Scan for the cell matching the given text and deliver its [x, y] coordinate at center. 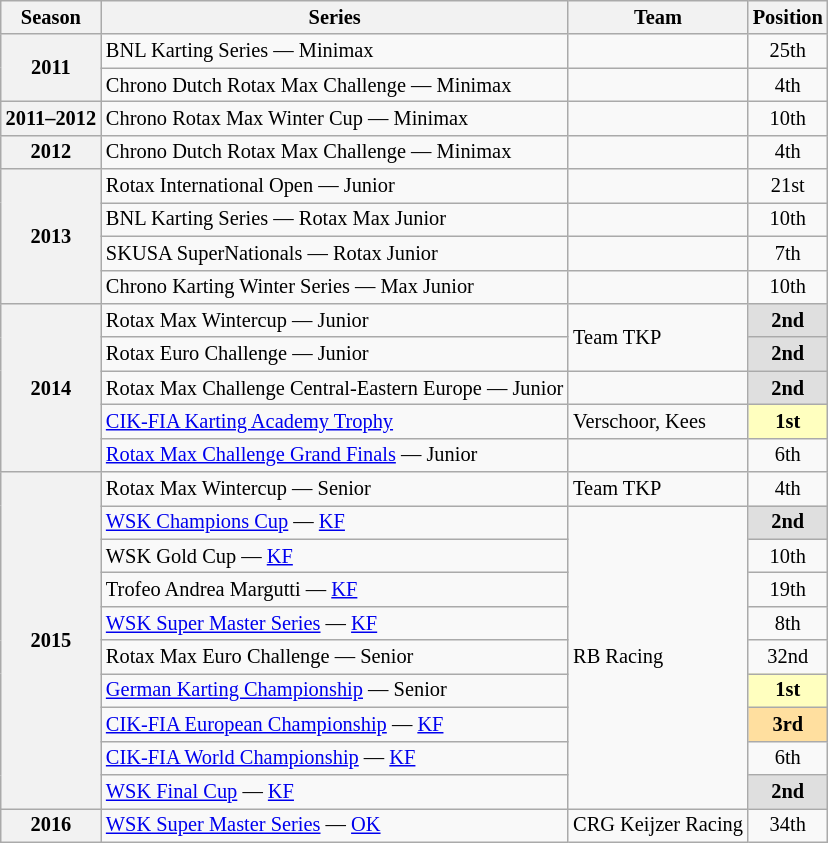
CIK-FIA European Championship — KF [334, 724]
3rd [788, 724]
32nd [788, 657]
BNL Karting Series — Minimax [334, 51]
CRG Keijzer Racing [658, 825]
SKUSA SuperNationals — Rotax Junior [334, 253]
2013 [51, 236]
Chrono Rotax Max Winter Cup — Minimax [334, 118]
7th [788, 253]
Rotax Euro Challenge — Junior [334, 354]
Verschoor, Kees [658, 421]
19th [788, 589]
8th [788, 623]
Rotax Max Euro Challenge — Senior [334, 657]
WSK Final Cup — KF [334, 791]
Chrono Karting Winter Series — Max Junior [334, 287]
Team [658, 17]
WSK Super Master Series — OK [334, 825]
RB Racing [658, 656]
Rotax Max Wintercup — Junior [334, 320]
Position [788, 17]
Trofeo Andrea Margutti — KF [334, 589]
Rotax Max Challenge Central-Eastern Europe — Junior [334, 388]
34th [788, 825]
Series [334, 17]
2011–2012 [51, 118]
21st [788, 186]
Rotax Max Wintercup — Senior [334, 489]
CIK-FIA World Championship — KF [334, 758]
WSK Gold Cup — KF [334, 556]
2016 [51, 825]
25th [788, 51]
Rotax International Open — Junior [334, 186]
WSK Super Master Series — KF [334, 623]
German Karting Championship — Senior [334, 690]
BNL Karting Series — Rotax Max Junior [334, 219]
2014 [51, 387]
2015 [51, 640]
Rotax Max Challenge Grand Finals — Junior [334, 455]
2012 [51, 152]
2011 [51, 68]
Season [51, 17]
WSK Champions Cup — KF [334, 522]
CIK-FIA Karting Academy Trophy [334, 421]
